For the text-containing cell, return its midpoint in [X, Y] coordinate format. 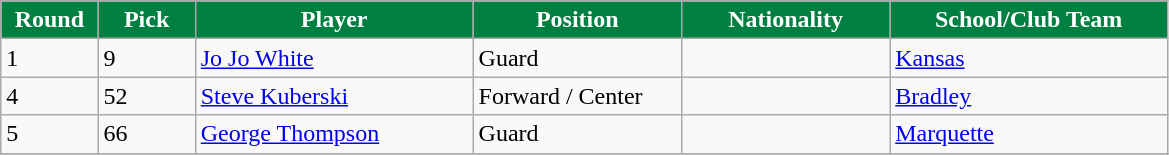
Position [577, 20]
Pick [146, 20]
Jo Jo White [334, 58]
Round [50, 20]
Nationality [785, 20]
Bradley [1029, 96]
52 [146, 96]
Marquette [1029, 134]
1 [50, 58]
66 [146, 134]
Player [334, 20]
9 [146, 58]
4 [50, 96]
Kansas [1029, 58]
George Thompson [334, 134]
5 [50, 134]
Forward / Center [577, 96]
Steve Kuberski [334, 96]
School/Club Team [1029, 20]
